Determine the [x, y] coordinate at the center of the cell enclosing the given text.  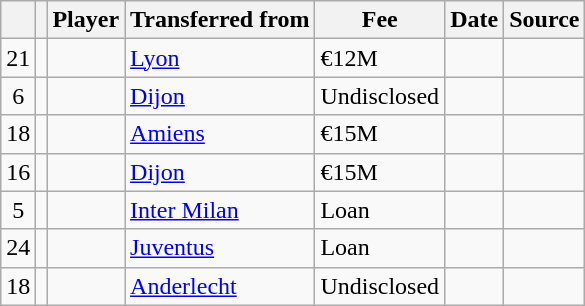
Player [86, 20]
16 [18, 172]
6 [18, 96]
5 [18, 210]
Date [474, 20]
21 [18, 58]
Anderlecht [220, 286]
Fee [380, 20]
Lyon [220, 58]
Inter Milan [220, 210]
Transferred from [220, 20]
Source [544, 20]
Amiens [220, 134]
€12M [380, 58]
24 [18, 248]
Juventus [220, 248]
